Return [X, Y] of the center of cell containing provided text 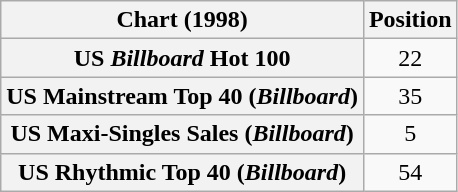
5 [410, 134]
Position [410, 20]
US Billboard Hot 100 [182, 58]
35 [410, 96]
Chart (1998) [182, 20]
US Rhythmic Top 40 (Billboard) [182, 172]
22 [410, 58]
US Mainstream Top 40 (Billboard) [182, 96]
US Maxi-Singles Sales (Billboard) [182, 134]
54 [410, 172]
